From the cell containing the given text, extract its center point as [x, y] coordinate. 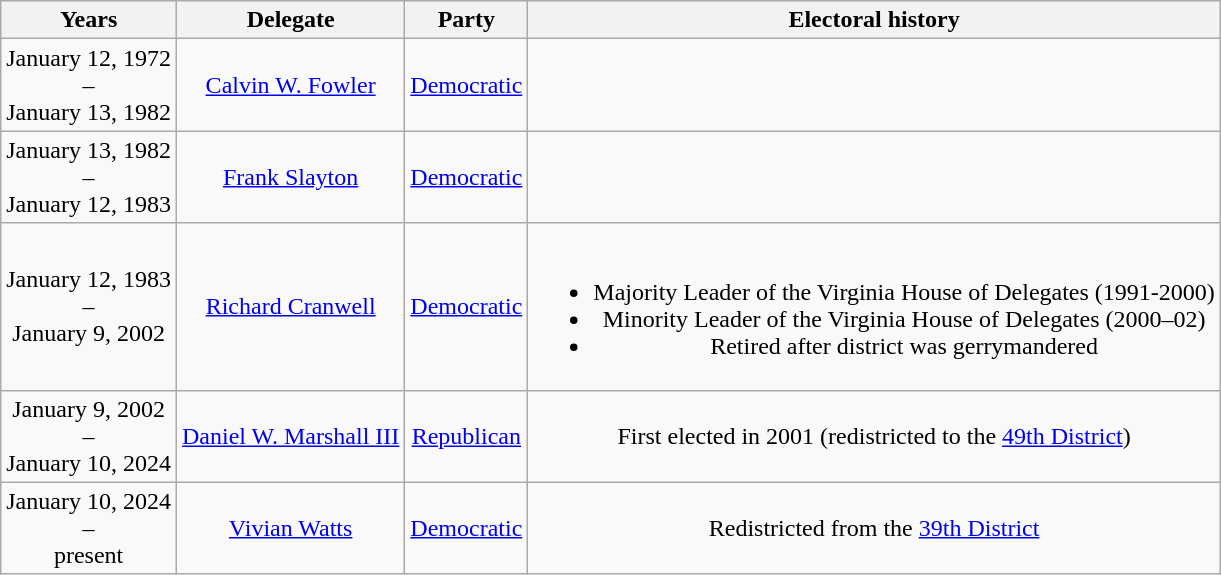
Electoral history [874, 20]
Richard Cranwell [290, 306]
Calvin W. Fowler [290, 85]
Frank Slayton [290, 177]
January 10, 2024–present [89, 528]
January 12, 1972–January 13, 1982 [89, 85]
Republican [466, 436]
Delegate [290, 20]
Party [466, 20]
Daniel W. Marshall III [290, 436]
January 12, 1983–January 9, 2002 [89, 306]
First elected in 2001 (redistricted to the 49th District) [874, 436]
Vivian Watts [290, 528]
Years [89, 20]
January 13, 1982–January 12, 1983 [89, 177]
January 9, 2002–January 10, 2024 [89, 436]
Redistricted from the 39th District [874, 528]
